Extract the (x, y) coordinate from the center of the cell holding the provided text.  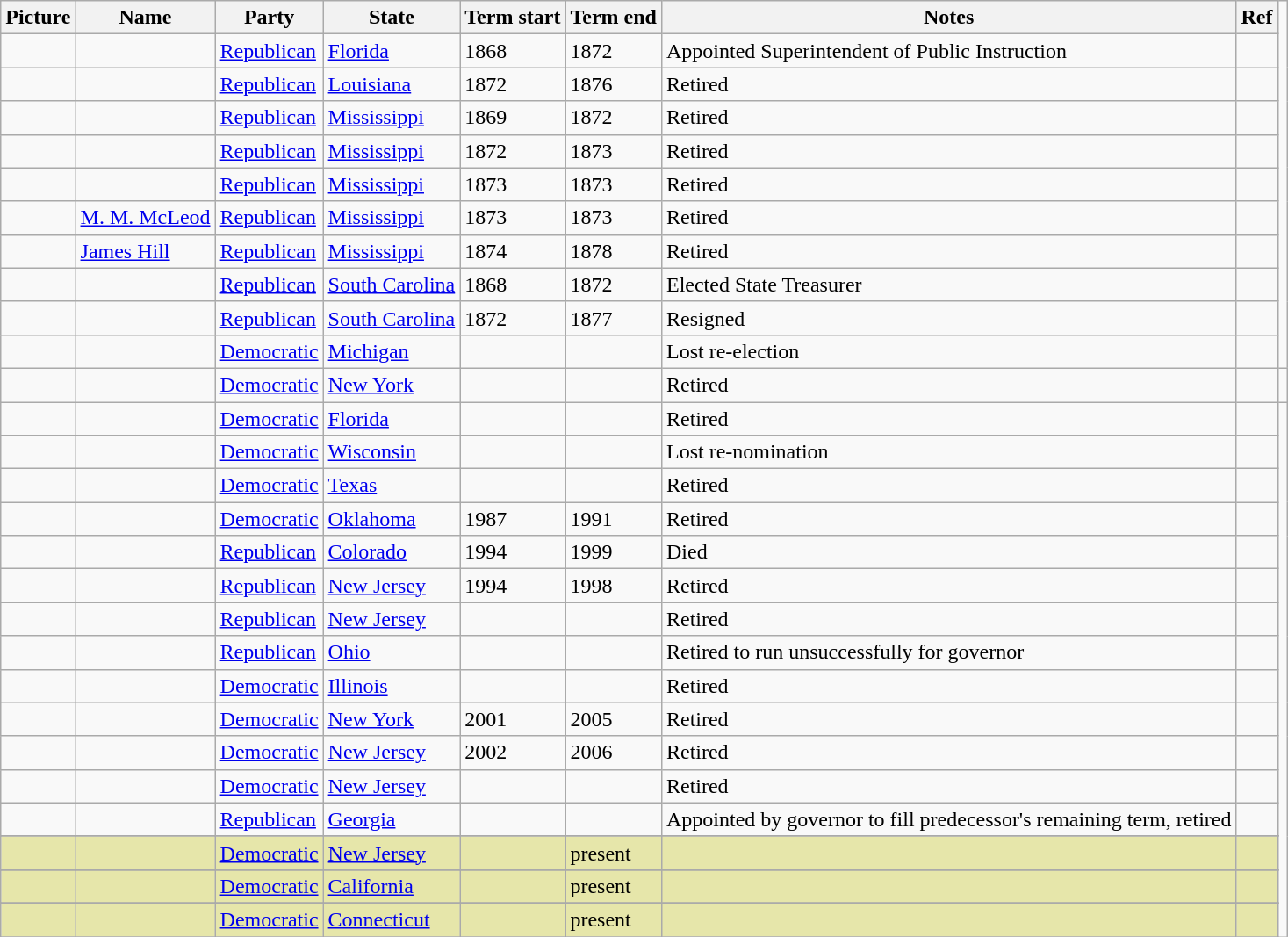
Lost re-election (948, 351)
1991 (614, 519)
James Hill (146, 251)
Name (146, 18)
Elected State Treasurer (948, 285)
1998 (614, 586)
Resigned (948, 318)
2005 (614, 719)
2006 (614, 753)
Died (948, 552)
Picture (39, 18)
Texas (392, 486)
Appointed by governor to fill predecessor's remaining term, retired (948, 819)
Notes (948, 18)
Term end (614, 18)
Lost re-nomination (948, 452)
1876 (614, 84)
Ohio (392, 652)
Retired to run unsuccessfully for governor (948, 652)
Louisiana (392, 84)
State (392, 18)
1987 (513, 519)
2002 (513, 753)
Connecticut (392, 919)
1869 (513, 118)
Colorado (392, 552)
1877 (614, 318)
Term start (513, 18)
California (392, 886)
2001 (513, 719)
Wisconsin (392, 452)
Appointed Superintendent of Public Instruction (948, 51)
Party (269, 18)
Illinois (392, 686)
Georgia (392, 819)
M. M. McLeod (146, 218)
1878 (614, 251)
Ref (1257, 18)
Michigan (392, 351)
1999 (614, 552)
1874 (513, 251)
Oklahoma (392, 519)
